Determine the (X, Y) coordinate at the center of the cell enclosing the given text.  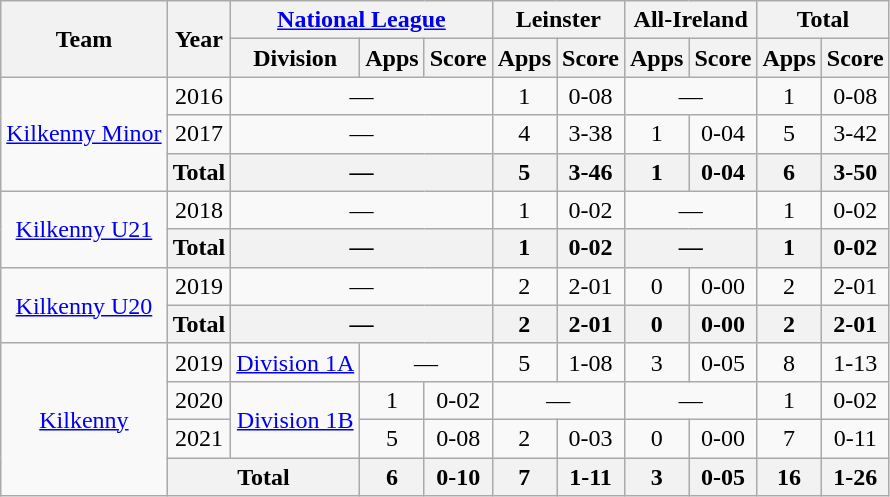
Kilkenny Minor (84, 134)
4 (524, 134)
Team (84, 39)
Division 1A (296, 362)
16 (789, 477)
2018 (199, 210)
1-26 (855, 477)
1-13 (855, 362)
3-50 (855, 172)
2021 (199, 438)
0-03 (591, 438)
3-46 (591, 172)
Kilkenny (84, 419)
Division (296, 58)
All-Ireland (690, 20)
Leinster (558, 20)
Kilkenny U20 (84, 305)
0-11 (855, 438)
3-42 (855, 134)
Division 1B (296, 419)
2020 (199, 400)
1-11 (591, 477)
0-10 (458, 477)
Kilkenny U21 (84, 229)
2017 (199, 134)
3-38 (591, 134)
1-08 (591, 362)
National League (362, 20)
8 (789, 362)
Year (199, 39)
2016 (199, 96)
